Identify which cell holds the provided text, then report its (x, y) central coordinate. 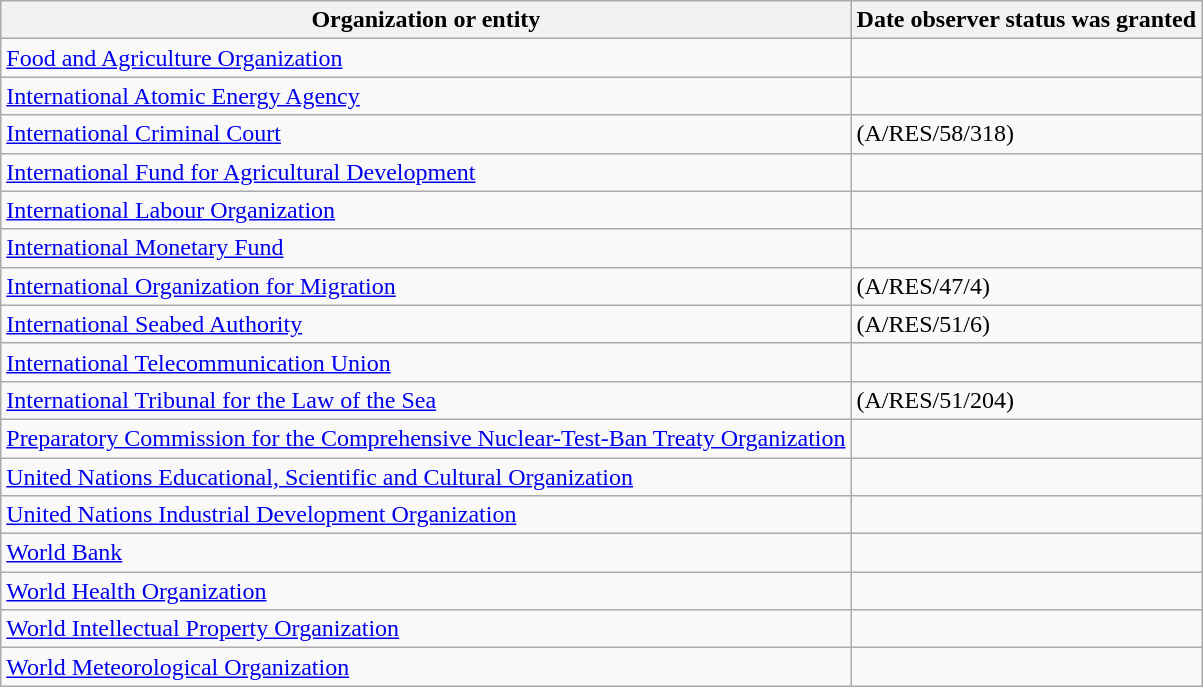
Preparatory Commission for the Comprehensive Nuclear-Test-Ban Treaty Organization (426, 438)
International Criminal Court (426, 134)
International Atomic Energy Agency (426, 96)
Date observer status was granted (1026, 20)
World Health Organization (426, 591)
International Seabed Authority (426, 324)
(A/RES/51/6) (1026, 324)
United Nations Educational, Scientific and Cultural Organization (426, 477)
International Monetary Fund (426, 248)
World Bank (426, 553)
International Telecommunication Union (426, 362)
International Labour Organization (426, 210)
World Intellectual Property Organization (426, 629)
(A/RES/58/318) (1026, 134)
Organization or entity (426, 20)
Food and Agriculture Organization (426, 58)
World Meteorological Organization (426, 667)
International Fund for Agricultural Development (426, 172)
(A/RES/51/204) (1026, 400)
International Organization for Migration (426, 286)
United Nations Industrial Development Organization (426, 515)
(A/RES/47/4) (1026, 286)
International Tribunal for the Law of the Sea (426, 400)
